Scan for the cell matching the given text and deliver its [x, y] coordinate at center. 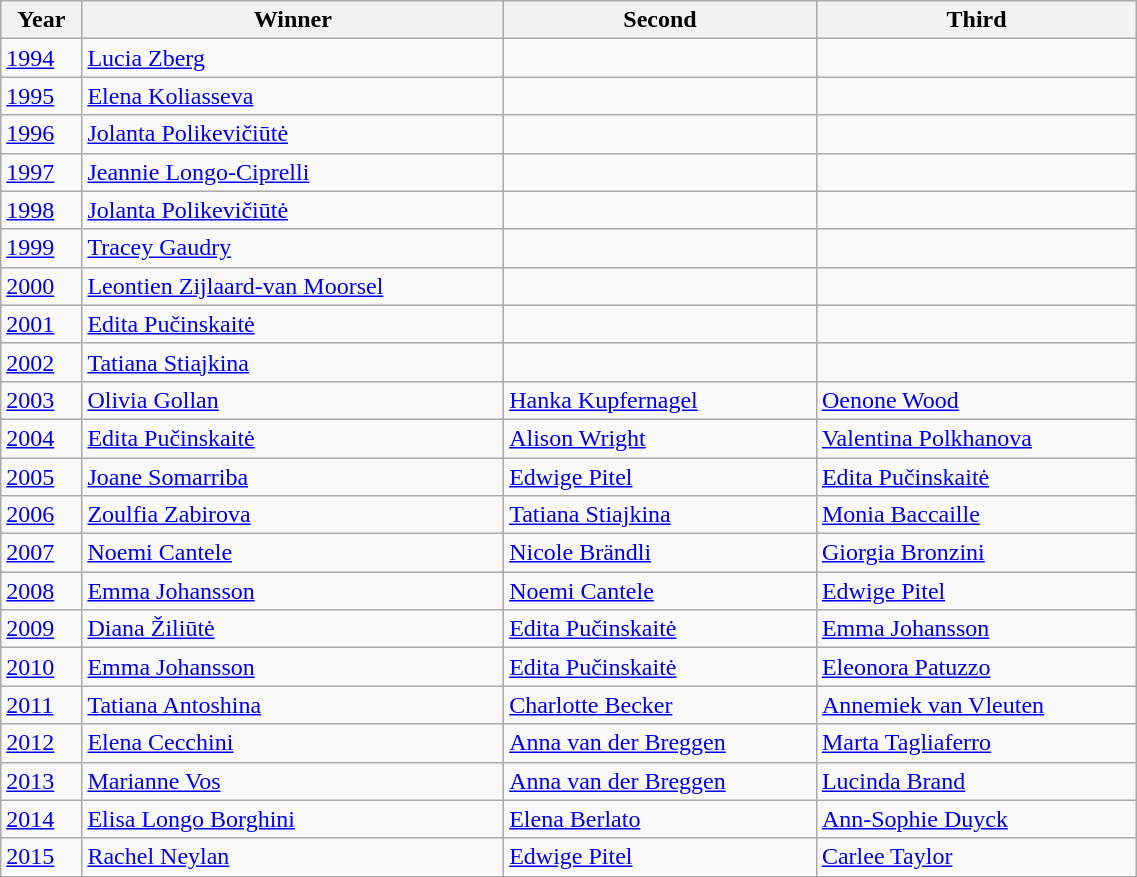
Elena Koliasseva [293, 96]
Lucinda Brand [976, 781]
Diana Žiliūtė [293, 629]
Giorgia Bronzini [976, 553]
2011 [42, 705]
Lucia Zberg [293, 58]
Elena Berlato [660, 819]
Eleonora Patuzzo [976, 667]
Alison Wright [660, 438]
2001 [42, 324]
Oenone Wood [976, 400]
Jeannie Longo-Ciprelli [293, 172]
Second [660, 20]
Charlotte Becker [660, 705]
2015 [42, 857]
1996 [42, 134]
Valentina Polkhanova [976, 438]
2004 [42, 438]
1995 [42, 96]
2006 [42, 515]
2008 [42, 591]
1999 [42, 248]
Leontien Zijlaard-van Moorsel [293, 286]
2003 [42, 400]
Elena Cecchini [293, 743]
2013 [42, 781]
2007 [42, 553]
Monia Baccaille [976, 515]
Zoulfia Zabirova [293, 515]
Nicole Brändli [660, 553]
Hanka Kupfernagel [660, 400]
Carlee Taylor [976, 857]
2012 [42, 743]
2002 [42, 362]
Annemiek van Vleuten [976, 705]
Marianne Vos [293, 781]
Ann-Sophie Duyck [976, 819]
Tatiana Antoshina [293, 705]
Marta Tagliaferro [976, 743]
Third [976, 20]
2005 [42, 477]
2000 [42, 286]
Winner [293, 20]
Rachel Neylan [293, 857]
2014 [42, 819]
Olivia Gollan [293, 400]
Joane Somarriba [293, 477]
1997 [42, 172]
1998 [42, 210]
2010 [42, 667]
Tracey Gaudry [293, 248]
1994 [42, 58]
2009 [42, 629]
Year [42, 20]
Elisa Longo Borghini [293, 819]
